Return (X, Y) of the center of cell containing provided text 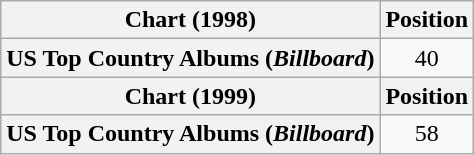
Chart (1998) (190, 20)
58 (427, 134)
Chart (1999) (190, 96)
40 (427, 58)
